Determine the (X, Y) coordinate at the center of the cell enclosing the given text.  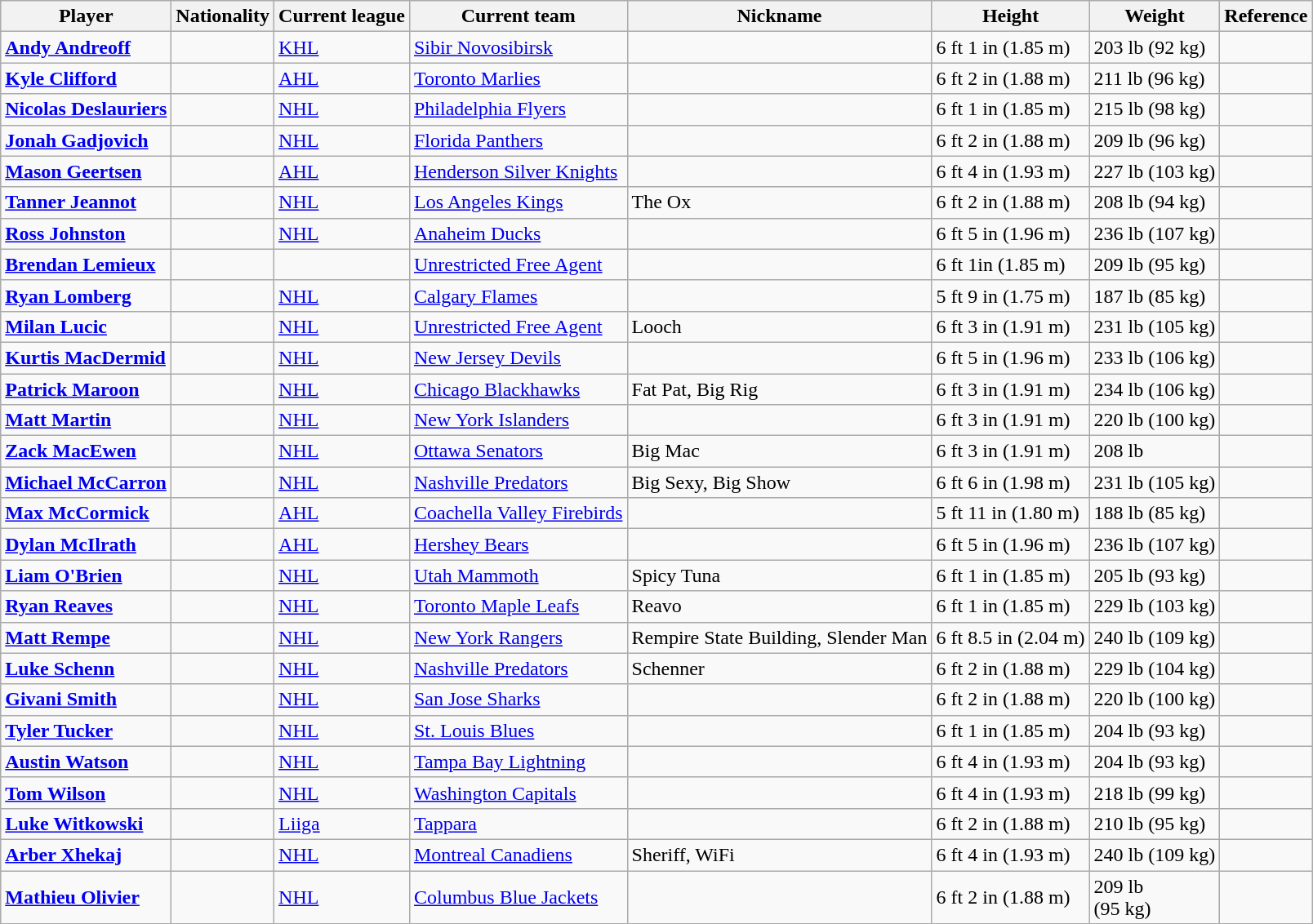
234 lb (106 kg) (1155, 389)
209 lb (95 kg) (1155, 264)
5 ft 9 in (1.75 m) (1011, 295)
St. Louis Blues (518, 731)
New York Rangers (518, 637)
Matt Rempe (87, 637)
Reference (1266, 16)
Rempire State Building, Slender Man (779, 637)
Nicolas Deslauriers (87, 109)
203 lb (92 kg) (1155, 47)
Ryan Lomberg (87, 295)
209 lb (96 kg) (1155, 140)
Sheriff, WiFi (779, 855)
Zack MacEwen (87, 451)
6 ft 1in (1.85 m) (1011, 264)
Weight (1155, 16)
Tampa Bay Lightning (518, 762)
Toronto Maple Leafs (518, 606)
Andy Andreoff (87, 47)
Arber Xhekaj (87, 855)
Montreal Canadiens (518, 855)
227 lb (103 kg) (1155, 171)
Givani Smith (87, 700)
Henderson Silver Knights (518, 171)
Chicago Blackhawks (518, 389)
Schenner (779, 669)
Mason Geertsen (87, 171)
Kurtis MacDermid (87, 358)
Ottawa Senators (518, 451)
208 lb (94 kg) (1155, 202)
210 lb (95 kg) (1155, 824)
Luke Witkowski (87, 824)
Patrick Maroon (87, 389)
6 ft 6 in (1.98 m) (1011, 482)
Tyler Tucker (87, 731)
218 lb (99 kg) (1155, 793)
Brendan Lemieux (87, 264)
Milan Lucic (87, 327)
Liam O'Brien (87, 575)
Coachella Valley Firebirds (518, 513)
Big Mac (779, 451)
Height (1011, 16)
Anaheim Ducks (518, 233)
Nickname (779, 16)
New Jersey Devils (518, 358)
Ross Johnston (87, 233)
Toronto Marlies (518, 78)
Tanner Jeannot (87, 202)
187 lb (85 kg) (1155, 295)
Washington Capitals (518, 793)
Tom Wilson (87, 793)
Looch (779, 327)
Tappara (518, 824)
Calgary Flames (518, 295)
205 lb (93 kg) (1155, 575)
Sibir Novosibirsk (518, 47)
215 lb (98 kg) (1155, 109)
Michael McCarron (87, 482)
Luke Schenn (87, 669)
209 lb(95 kg) (1155, 896)
Hershey Bears (518, 544)
Current team (518, 16)
Matt Martin (87, 420)
Max McCormick (87, 513)
Florida Panthers (518, 140)
Dylan McIlrath (87, 544)
188 lb (85 kg) (1155, 513)
208 lb (1155, 451)
Big Sexy, Big Show (779, 482)
233 lb (106 kg) (1155, 358)
Spicy Tuna (779, 575)
Los Angeles Kings (518, 202)
New York Islanders (518, 420)
Mathieu Olivier (87, 896)
Austin Watson (87, 762)
Philadelphia Flyers (518, 109)
Ryan Reaves (87, 606)
229 lb (103 kg) (1155, 606)
6 ft 8.5 in (2.04 m) (1011, 637)
San Jose Sharks (518, 700)
Kyle Clifford (87, 78)
229 lb (104 kg) (1155, 669)
Jonah Gadjovich (87, 140)
Utah Mammoth (518, 575)
The Ox (779, 202)
Reavo (779, 606)
211 lb (96 kg) (1155, 78)
Columbus Blue Jackets (518, 896)
KHL (342, 47)
Fat Pat, Big Rig (779, 389)
Liiga (342, 824)
Player (87, 16)
Nationality (223, 16)
5 ft 11 in (1.80 m) (1011, 513)
Current league (342, 16)
